From the cell containing the given text, extract its center point as (x, y) coordinate. 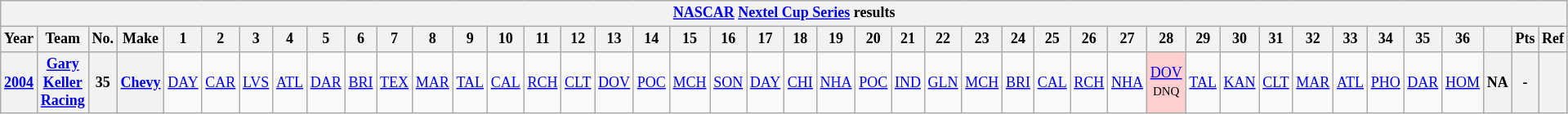
17 (766, 39)
33 (1351, 39)
21 (909, 39)
32 (1313, 39)
- (1525, 82)
6 (361, 39)
IND (909, 82)
15 (690, 39)
Chevy (141, 82)
23 (982, 39)
18 (801, 39)
Team (62, 39)
Ref (1553, 39)
7 (395, 39)
Pts (1525, 39)
31 (1276, 39)
8 (432, 39)
CHI (801, 82)
HOM (1463, 82)
20 (873, 39)
29 (1203, 39)
30 (1240, 39)
SON (729, 82)
NA (1497, 82)
NASCAR Nextel Cup Series results (784, 13)
TEX (395, 82)
34 (1386, 39)
14 (651, 39)
2 (221, 39)
Year (20, 39)
LVS (257, 82)
3 (257, 39)
PHO (1386, 82)
12 (579, 39)
11 (543, 39)
No. (103, 39)
26 (1089, 39)
KAN (1240, 82)
10 (505, 39)
Make (141, 39)
24 (1018, 39)
13 (614, 39)
28 (1166, 39)
9 (470, 39)
5 (325, 39)
25 (1052, 39)
Gary Keller Racing (62, 82)
DOV (614, 82)
4 (290, 39)
CAR (221, 82)
DOVDNQ (1166, 82)
36 (1463, 39)
22 (943, 39)
27 (1128, 39)
2004 (20, 82)
GLN (943, 82)
1 (183, 39)
19 (836, 39)
16 (729, 39)
